Locate the cell with the specified text and output its [x, y] center coordinate. 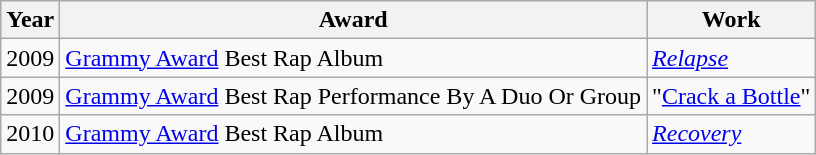
2010 [30, 134]
Recovery [732, 134]
Work [732, 20]
Relapse [732, 58]
"Crack a Bottle" [732, 96]
Grammy Award Best Rap Performance By A Duo Or Group [354, 96]
Award [354, 20]
Year [30, 20]
